Output the (X, Y) coordinate of the center of the cell containing the given text.  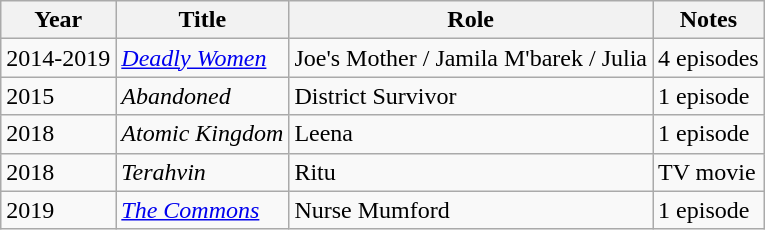
TV movie (709, 172)
2014-2019 (58, 58)
Leena (471, 134)
The Commons (202, 210)
Joe's Mother / Jamila M'barek / Julia (471, 58)
Notes (709, 20)
Title (202, 20)
4 episodes (709, 58)
2019 (58, 210)
District Survivor (471, 96)
Year (58, 20)
Deadly Women (202, 58)
2015 (58, 96)
Role (471, 20)
Ritu (471, 172)
Nurse Mumford (471, 210)
Abandoned (202, 96)
Terahvin (202, 172)
Atomic Kingdom (202, 134)
